Output the [x, y] coordinate of the center of the cell containing the given text.  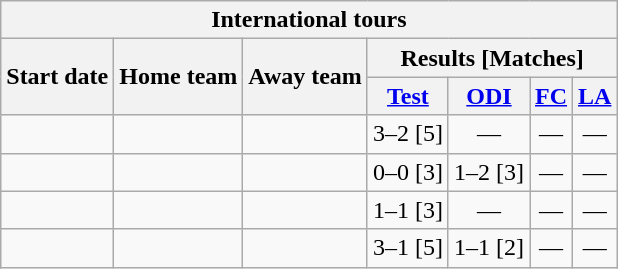
Home team [178, 77]
Start date [58, 77]
3–2 [5] [408, 134]
3–1 [5] [408, 248]
LA [595, 96]
0–0 [3] [408, 172]
Test [408, 96]
1–1 [2] [488, 248]
ODI [488, 96]
FC [552, 96]
Away team [306, 77]
International tours [309, 20]
1–2 [3] [488, 172]
Results [Matches] [492, 58]
1–1 [3] [408, 210]
